Return (x, y) of the center of cell containing provided text 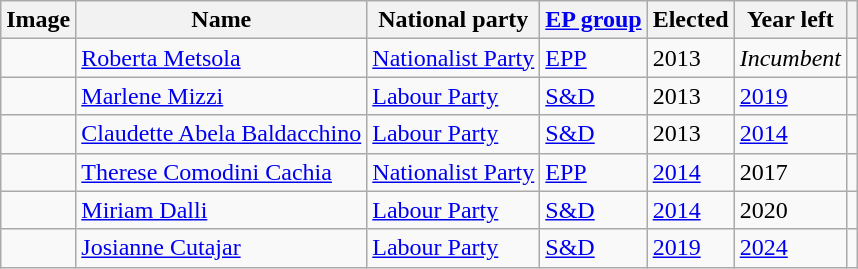
Image (38, 20)
Therese Comodini Cachia (222, 172)
EP group (594, 20)
Miriam Dalli (222, 210)
2020 (790, 210)
Incumbent (790, 58)
Roberta Metsola (222, 58)
Year left (790, 20)
Claudette Abela Baldacchino (222, 134)
Josianne Cutajar (222, 248)
2017 (790, 172)
Marlene Mizzi (222, 96)
National party (454, 20)
Elected (690, 20)
2024 (790, 248)
Name (222, 20)
